Determine the (X, Y) coordinate at the center of the cell enclosing the given text.  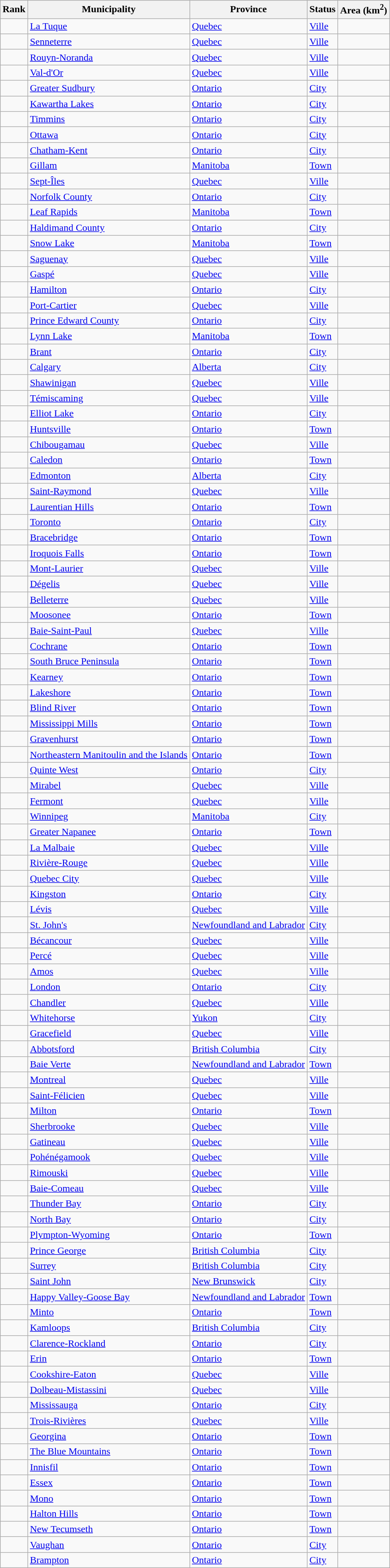
New Tecumseth (109, 1529)
Gillam (109, 166)
Surrey (109, 1266)
London (109, 987)
Montreal (109, 1080)
Plympton-Wyoming (109, 1235)
Minto (109, 1312)
New Brunswick (248, 1281)
Baie Verte (109, 1064)
La Malbaie (109, 848)
Kawartha Lakes (109, 104)
Gracefield (109, 1033)
Province (248, 10)
Blind River (109, 708)
La Tuque (109, 26)
Clarence-Rockland (109, 1343)
Gatineau (109, 1142)
Baie-Comeau (109, 1188)
Laurentian Hills (109, 506)
Lynn Lake (109, 336)
Abbotsford (109, 1049)
Trois-Rivières (109, 1421)
Hamilton (109, 289)
Rimouski (109, 1173)
Ottawa (109, 135)
Mono (109, 1498)
Lévis (109, 909)
Norfolk County (109, 197)
Belleterre (109, 600)
Elliot Lake (109, 414)
St. John's (109, 925)
Rouyn-Noranda (109, 57)
Rivière-Rouge (109, 863)
Percé (109, 956)
Edmonton (109, 475)
Erin (109, 1359)
Greater Napanee (109, 832)
Bracebridge (109, 537)
Prince Edward County (109, 320)
Snow Lake (109, 243)
Vaughan (109, 1544)
Timmins (109, 119)
Mirabel (109, 785)
Status (323, 10)
Kearney (109, 677)
Saint-Raymond (109, 491)
Mississippi Mills (109, 723)
North Bay (109, 1219)
Prince George (109, 1250)
Yukon (248, 1018)
Moosonee (109, 615)
Senneterre (109, 42)
Fermont (109, 801)
Brant (109, 352)
The Blue Mountains (109, 1452)
Dolbeau-Mistassini (109, 1390)
Chibougamau (109, 445)
South Bruce Peninsula (109, 661)
Iroquois Falls (109, 553)
Pohénégamook (109, 1157)
Val-d'Or (109, 72)
Caledon (109, 460)
Georgina (109, 1436)
Greater Sudbury (109, 88)
Bécancour (109, 940)
Happy Valley-Goose Bay (109, 1296)
Winnipeg (109, 816)
Shawinigan (109, 383)
Halton Hills (109, 1513)
Huntsville (109, 429)
Mississauga (109, 1405)
Sherbrooke (109, 1126)
Municipality (109, 10)
Dégelis (109, 584)
Haldimand County (109, 228)
Rank (14, 10)
Port-Cartier (109, 305)
Quebec City (109, 878)
Thunder Bay (109, 1204)
Saint-Félicien (109, 1095)
Gaspé (109, 274)
Leaf Rapids (109, 212)
Area (km2) (364, 10)
Saint John (109, 1281)
Amos (109, 971)
Lakeshore (109, 692)
Milton (109, 1111)
Calgary (109, 367)
Chandler (109, 1002)
Brampton (109, 1560)
Gravenhurst (109, 739)
Essex (109, 1483)
Baie-Saint-Paul (109, 631)
Cochrane (109, 646)
Kamloops (109, 1328)
Innisfil (109, 1467)
Saguenay (109, 258)
Cookshire-Eaton (109, 1374)
Quinte West (109, 770)
Toronto (109, 522)
Chatham-Kent (109, 150)
Mont-Laurier (109, 568)
Témiscaming (109, 398)
Sept-Îles (109, 181)
Kingston (109, 894)
Whitehorse (109, 1018)
Northeastern Manitoulin and the Islands (109, 754)
